Locate the cell with the specified text and output its (x, y) center coordinate. 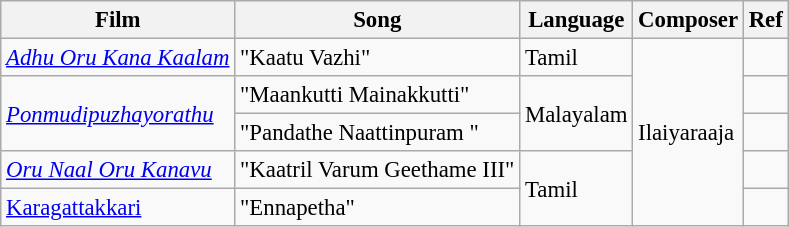
"Ennapetha" (378, 208)
Adhu Oru Kana Kaalam (118, 58)
Malayalam (576, 114)
Oru Naal Oru Kanavu (118, 170)
Composer (688, 20)
Film (118, 20)
Karagattakkari (118, 208)
"Pandathe Naattinpuram " (378, 133)
Ref (766, 20)
Ilaiyaraaja (688, 133)
Language (576, 20)
"Maankutti Mainakkutti" (378, 95)
"Kaatu Vazhi" (378, 58)
Song (378, 20)
"Kaatril Varum Geethame III" (378, 170)
Ponmudipuzhayorathu (118, 114)
